Scan for the cell matching the given text and deliver its (x, y) coordinate at center. 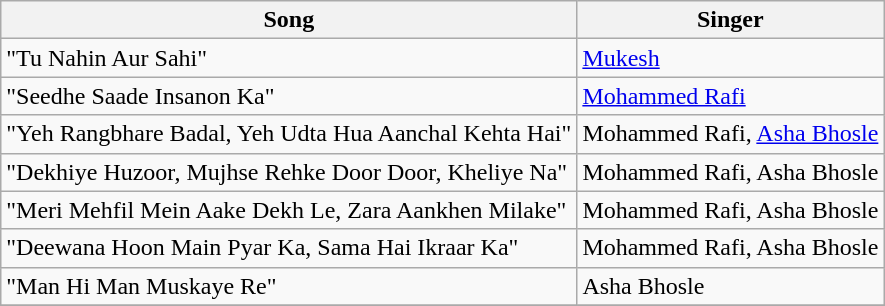
Asha Bhosle (730, 286)
"Man Hi Man Muskaye Re" (289, 286)
Mohammed Rafi (730, 96)
Mukesh (730, 58)
"Deewana Hoon Main Pyar Ka, Sama Hai Ikraar Ka" (289, 248)
Song (289, 20)
Singer (730, 20)
"Meri Mehfil Mein Aake Dekh Le, Zara Aankhen Milake" (289, 210)
"Dekhiye Huzoor, Mujhse Rehke Door Door, Kheliye Na" (289, 172)
"Yeh Rangbhare Badal, Yeh Udta Hua Aanchal Kehta Hai" (289, 134)
"Tu Nahin Aur Sahi" (289, 58)
"Seedhe Saade Insanon Ka" (289, 96)
